Find where the given text appears and provide that cell's center as (X, Y) coordinate. 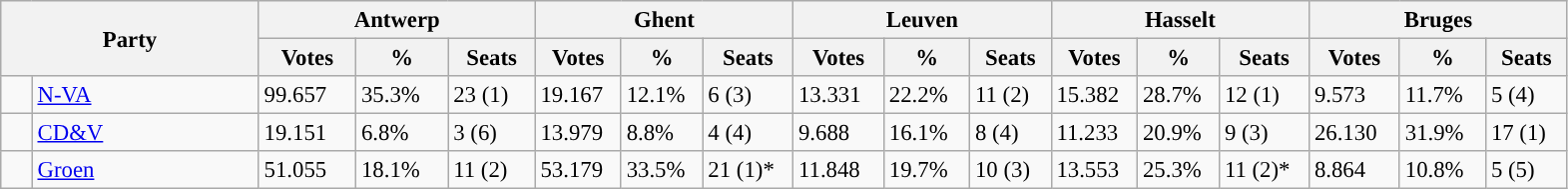
Bruges (1439, 20)
11.233 (1094, 133)
11 (2)* (1265, 170)
9.573 (1355, 95)
10 (3) (1010, 170)
23 (1) (491, 95)
5 (5) (1527, 170)
18.1% (402, 170)
16.1% (927, 133)
53.179 (578, 170)
10.8% (1442, 170)
28.7% (1179, 95)
8.8% (662, 133)
17 (1) (1527, 133)
9 (3) (1265, 133)
22.2% (927, 95)
13.331 (838, 95)
11.7% (1442, 95)
13.979 (578, 133)
N-VA (146, 95)
9.688 (838, 133)
CD&V (146, 133)
11.848 (838, 170)
19.151 (307, 133)
35.3% (402, 95)
Antwerp (397, 20)
3 (6) (491, 133)
5 (4) (1527, 95)
21 (1)* (749, 170)
Groen (146, 170)
12 (1) (1265, 95)
25.3% (1179, 170)
12.1% (662, 95)
6 (3) (749, 95)
Party (130, 38)
31.9% (1442, 133)
8.864 (1355, 170)
33.5% (662, 170)
Hasselt (1180, 20)
26.130 (1355, 133)
99.657 (307, 95)
6.8% (402, 133)
8 (4) (1010, 133)
13.553 (1094, 170)
19.7% (927, 170)
20.9% (1179, 133)
Ghent (664, 20)
19.167 (578, 95)
15.382 (1094, 95)
Leuven (922, 20)
51.055 (307, 170)
4 (4) (749, 133)
